Identify which cell holds the provided text, then report its (x, y) central coordinate. 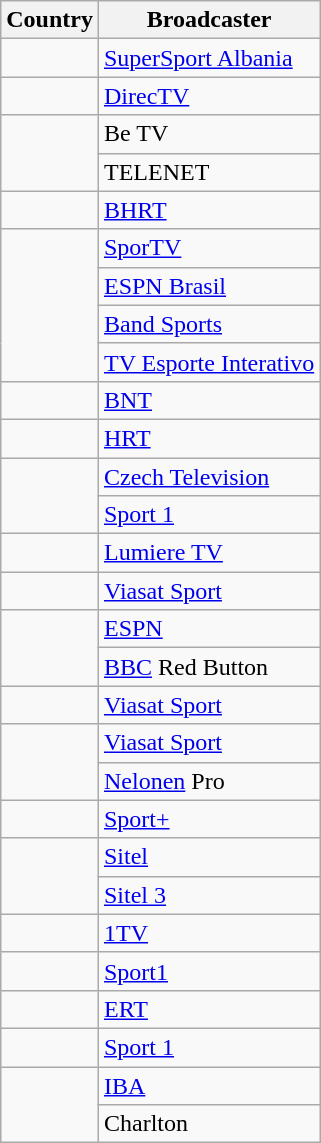
Sitel 3 (208, 895)
SporTV (208, 248)
TV Esporte Interativo (208, 362)
Broadcaster (208, 20)
BNT (208, 400)
Country (50, 20)
Sport1 (208, 971)
Band Sports (208, 324)
DirecTV (208, 96)
Charlton (208, 1124)
Nelonen Pro (208, 781)
TELENET (208, 172)
Sport+ (208, 819)
ESPN (208, 629)
ERT (208, 1009)
Lumiere TV (208, 553)
ESPN Brasil (208, 286)
IBA (208, 1085)
1TV (208, 933)
Sitel (208, 857)
BHRT (208, 210)
Czech Television (208, 477)
SuperSport Albania (208, 58)
BBC Red Button (208, 667)
Be TV (208, 134)
HRT (208, 438)
